Return (X, Y) of the center of cell containing provided text 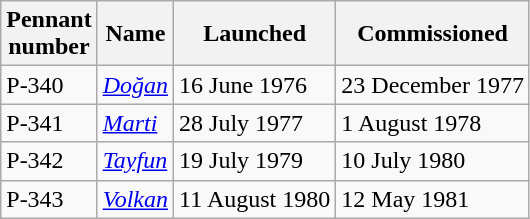
P-342 (49, 161)
Name (135, 34)
10 July 1980 (433, 161)
19 July 1979 (255, 161)
P-341 (49, 123)
Commissioned (433, 34)
23 December 1977 (433, 85)
Pennantnumber (49, 34)
12 May 1981 (433, 199)
Marti (135, 123)
1 August 1978 (433, 123)
P-340 (49, 85)
Volkan (135, 199)
P-343 (49, 199)
11 August 1980 (255, 199)
Launched (255, 34)
Doğan (135, 85)
16 June 1976 (255, 85)
28 July 1977 (255, 123)
Tayfun (135, 161)
